Provide the (X, Y) coordinate of the cell's center where the given text is located.  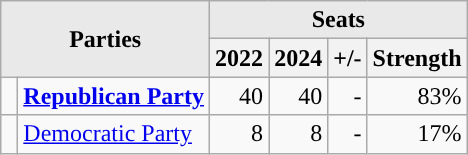
Seats (338, 20)
17% (417, 134)
Republican Party (114, 96)
+/- (348, 58)
Democratic Party (114, 134)
Strength (417, 58)
2024 (298, 58)
83% (417, 96)
Parties (106, 39)
2022 (240, 58)
